Return [x, y] of the center of cell containing provided text 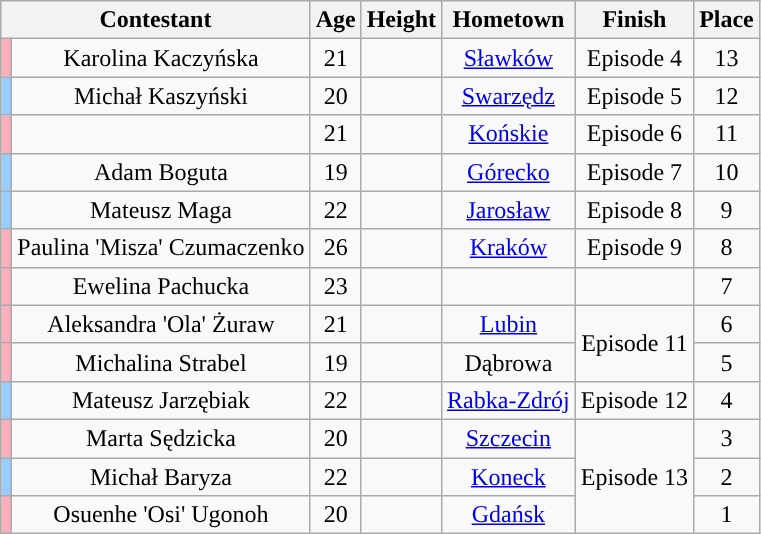
Górecko [509, 172]
Marta Sędzicka [161, 438]
Osuenhe 'Osi' Ugonoh [161, 515]
Swarzędz [509, 96]
Episode 11 [634, 343]
Sławków [509, 58]
Episode 12 [634, 400]
12 [727, 96]
13 [727, 58]
Rabka-Zdrój [509, 400]
Episode 9 [634, 248]
Finish [634, 20]
Episode 7 [634, 172]
Mateusz Maga [161, 210]
8 [727, 248]
4 [727, 400]
Karolina Kaczyńska [161, 58]
Dąbrowa [509, 362]
Contestant [156, 20]
Kraków [509, 248]
Lubin [509, 324]
Height [401, 20]
Szczecin [509, 438]
Hometown [509, 20]
Episode 13 [634, 476]
Episode 6 [634, 134]
Place [727, 20]
6 [727, 324]
Ewelina Pachucka [161, 286]
Jarosław [509, 210]
Age [336, 20]
Michał Kaszyński [161, 96]
Michał Baryza [161, 477]
7 [727, 286]
11 [727, 134]
Paulina 'Misza' Czumaczenko [161, 248]
Mateusz Jarzębiak [161, 400]
Michalina Strabel [161, 362]
3 [727, 438]
Episode 4 [634, 58]
10 [727, 172]
Końskie [509, 134]
Koneck [509, 477]
Episode 8 [634, 210]
Gdańsk [509, 515]
2 [727, 477]
Adam Boguta [161, 172]
Aleksandra 'Ola' Żuraw [161, 324]
5 [727, 362]
26 [336, 248]
23 [336, 286]
Episode 5 [634, 96]
1 [727, 515]
9 [727, 210]
